Output the (X, Y) coordinate of the center of the cell containing the given text.  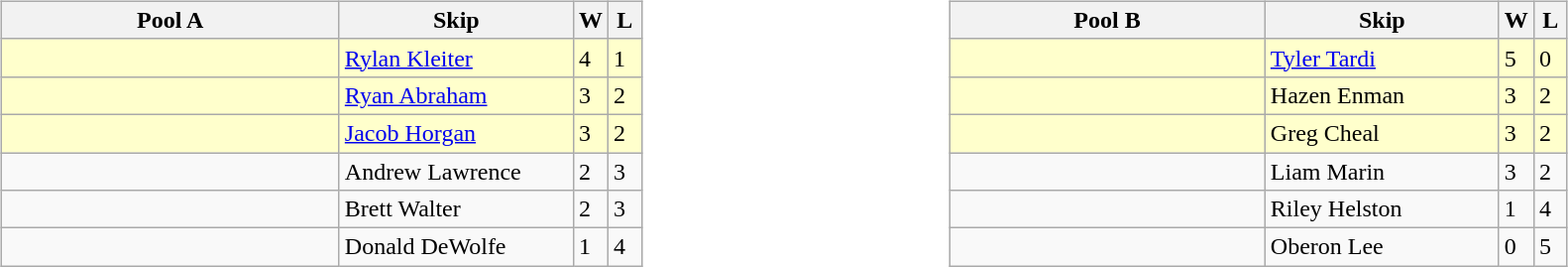
Brett Walter (456, 209)
Andrew Lawrence (456, 172)
Oberon Lee (1382, 247)
Rylan Kleiter (456, 58)
Hazen Enman (1382, 95)
Jacob Horgan (456, 133)
Pool A (170, 20)
Ryan Abraham (456, 95)
Tyler Tardi (1382, 58)
Greg Cheal (1382, 133)
Pool B (1108, 20)
Donald DeWolfe (456, 247)
Riley Helston (1382, 209)
Liam Marin (1382, 172)
